Pinpoint the cell where the given text exists, returning its (X, Y) midpoint coordinate. 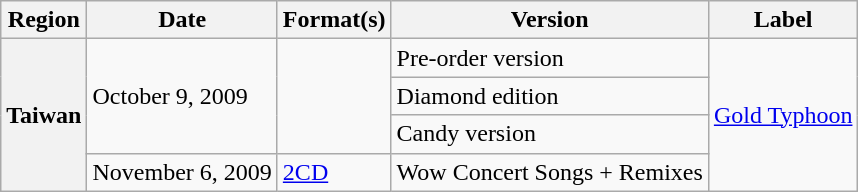
Region (44, 20)
Gold Typhoon (783, 115)
October 9, 2009 (182, 96)
Date (182, 20)
Diamond edition (550, 96)
Wow Concert Songs + Remixes (550, 172)
Version (550, 20)
November 6, 2009 (182, 172)
Label (783, 20)
Candy version (550, 134)
Pre-order version (550, 58)
Taiwan (44, 115)
Format(s) (334, 20)
2CD (334, 172)
